Search for the cell housing the specified text and yield its (x, y) center coordinate. 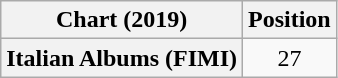
Chart (2019) (122, 20)
Italian Albums (FIMI) (122, 58)
27 (290, 58)
Position (290, 20)
